Locate the cell with the specified text and output its [X, Y] center coordinate. 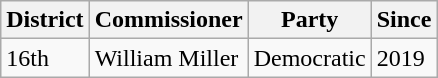
2019 [404, 58]
District [45, 20]
Party [310, 20]
16th [45, 58]
William Miller [168, 58]
Democratic [310, 58]
Since [404, 20]
Commissioner [168, 20]
